Search for the cell housing the specified text and yield its [x, y] center coordinate. 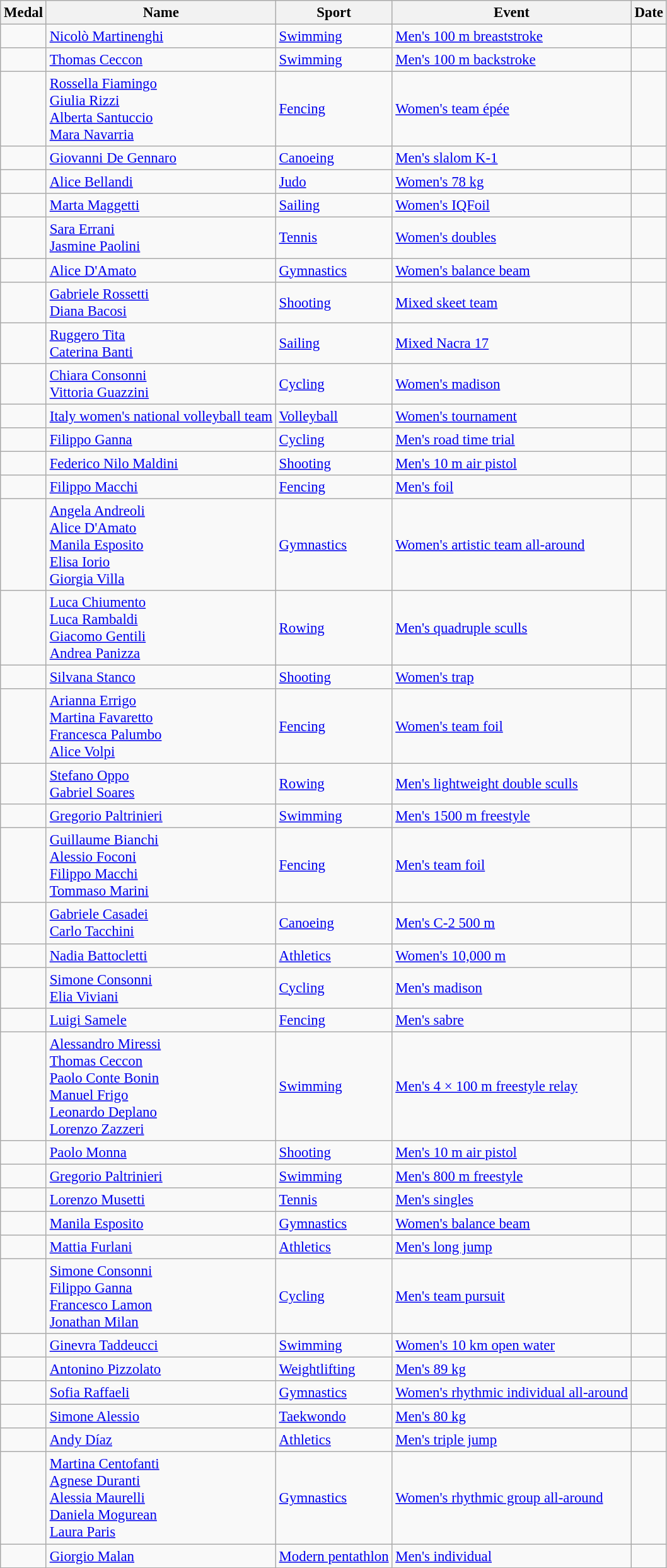
Men's long jump [512, 1247]
Angela AndreoliAlice D'AmatoManila EspositoElisa IorioGiorgia Villa [161, 545]
Giorgio Malan [161, 1556]
Women's 10 km open water [512, 1346]
Alice D'Amato [161, 270]
Filippo Ganna [161, 440]
Martina CentofantiAgnese DurantiAlessia MaurelliDaniela MogureanLaura Paris [161, 1498]
Antonino Pizzolato [161, 1369]
Ginevra Taddeucci [161, 1346]
Silvana Stanco [161, 677]
Women's trap [512, 677]
Simone ConsonniFilippo GannaFrancesco LamonJonathan Milan [161, 1297]
Alice Bellandi [161, 182]
Event [512, 13]
Women's IQFoil [512, 206]
Men's 800 m freestyle [512, 1176]
Alessandro MiressiThomas CecconPaolo Conte BoninManuel FrigoLeonardo DeplanoLorenzo Zazzeri [161, 1087]
Women's tournament [512, 416]
Women's rhythmic individual all-around [512, 1393]
Women's rhythmic group all-around [512, 1498]
Giovanni De Gennaro [161, 158]
Men's singles [512, 1200]
Men's 80 kg [512, 1417]
Men's lightweight double sculls [512, 784]
Men's triple jump [512, 1440]
Sport [334, 13]
Women's 10,000 m [512, 955]
Men's 1500 m freestyle [512, 816]
Manila Esposito [161, 1223]
Andy Díaz [161, 1440]
Women's 78 kg [512, 182]
Mattia Furlani [161, 1247]
Women's doubles [512, 238]
Lorenzo Musetti [161, 1200]
Men's team pursuit [512, 1297]
Guillaume BianchiAlessio FoconiFilippo MacchiTommaso Marini [161, 866]
Sara ErraniJasmine Paolini [161, 238]
Italy women's national volleyball team [161, 416]
Rossella FiamingoGiulia RizziAlberta SantuccioMara Navarria [161, 110]
Men's sabre [512, 1020]
Mixed skeet team [512, 303]
Stefano OppoGabriel Soares [161, 784]
Luigi Samele [161, 1020]
Men's foil [512, 487]
Gabriele RossettiDiana Bacosi [161, 303]
Men's 4 × 100 m freestyle relay [512, 1087]
Men's madison [512, 988]
Mixed Nacra 17 [512, 343]
Men's individual [512, 1556]
Men's 100 m backstroke [512, 60]
Ruggero TitaCaterina Banti [161, 343]
Men's C-2 500 m [512, 924]
Men's 100 m breaststroke [512, 37]
Marta Maggetti [161, 206]
Nadia Battocletti [161, 955]
Paolo Monna [161, 1153]
Taekwondo [334, 1417]
Simone Alessio [161, 1417]
Men's slalom K-1 [512, 158]
Judo [334, 182]
Medal [24, 13]
Filippo Macchi [161, 487]
Luca ChiumentoLuca RambaldiGiacomo GentiliAndrea Panizza [161, 628]
Chiara ConsonniVittoria Guazzini [161, 383]
Women's artistic team all-around [512, 545]
Gabriele CasadeiCarlo Tacchini [161, 924]
Name [161, 13]
Date [649, 13]
Women's team épée [512, 110]
Thomas Ceccon [161, 60]
Modern pentathlon [334, 1556]
Nicolò Martinenghi [161, 37]
Women's madison [512, 383]
Men's 89 kg [512, 1369]
Volleyball [334, 416]
Simone ConsonniElia Viviani [161, 988]
Men's road time trial [512, 440]
Arianna ErrigoMartina FavarettoFrancesca PalumboAlice Volpi [161, 726]
Federico Nilo Maldini [161, 463]
Men's quadruple sculls [512, 628]
Women's team foil [512, 726]
Sofia Raffaeli [161, 1393]
Weightlifting [334, 1369]
Men's team foil [512, 866]
